Find where the given text appears and provide that cell's center as [x, y] coordinate. 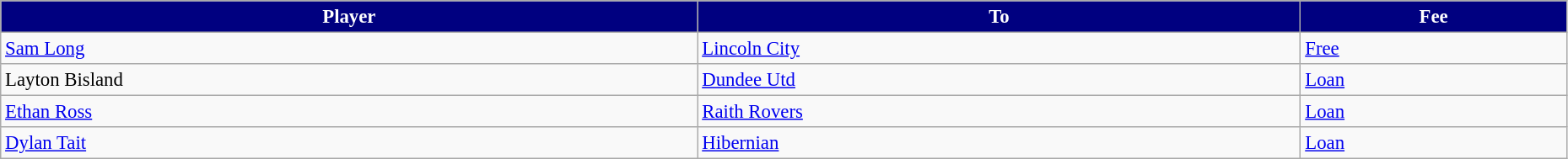
Player [349, 17]
Sam Long [349, 49]
To [999, 17]
Dylan Tait [349, 143]
Lincoln City [999, 49]
Hibernian [999, 143]
Fee [1434, 17]
Dundee Utd [999, 80]
Raith Rovers [999, 112]
Layton Bisland [349, 80]
Free [1434, 49]
Ethan Ross [349, 112]
